Capture the cell that displays the provided text and extract its [X, Y] central coordinate. 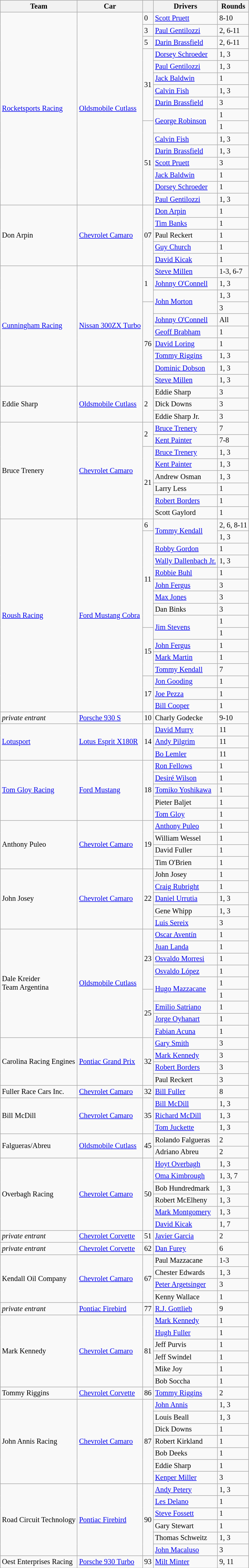
John Annis Racing [39, 1441]
Hugo Mazzacane [186, 989]
Robby Gordon [186, 549]
0 [148, 18]
Jorge Oyhanart [186, 1019]
Porsche 930 Turbo [110, 1562]
76 [148, 344]
Falgueras/Abreu [39, 1146]
Cunningham Racing [39, 326]
Gary Smith [186, 1043]
62 [148, 1248]
07 [148, 235]
Drivers [186, 6]
1, 3, 7 [233, 1176]
Wally Dallenbach Jr. [186, 561]
Pontiac Grand Prix [110, 1061]
Richard McDill [186, 1116]
Pieter Baljet [186, 802]
Eddie Sharp Jr. [186, 416]
William Wessel [186, 838]
31 [148, 85]
Rounds [233, 6]
Dan Furey [186, 1248]
Bob Soccha [186, 1381]
Bo Lemler [186, 754]
Hoyt Overbagh [186, 1164]
23 [148, 959]
15 [148, 651]
Kenper Miller [186, 1477]
Peter Argetsinger [186, 1285]
John Macaluso [186, 1550]
90 [148, 1520]
17 [148, 694]
Chester Edwards [186, 1272]
Lotusport [39, 742]
Adriano Abreu [186, 1152]
Hugh Fuller [186, 1333]
Desiré Wilson [186, 778]
Mark Montgomery [186, 1212]
19 [148, 844]
Jon Gooding [186, 682]
9, 11 [233, 1562]
Osvaldo López [186, 971]
Fuller Race Cars Inc. [39, 1091]
86 [148, 1393]
Milt Minter [186, 1562]
8-10 [233, 18]
Osvaldo Morresi [186, 959]
David Loring [186, 344]
Road Circuit Technology [39, 1520]
Robert McElheny [186, 1200]
Charly Godecke [186, 718]
Daniel Urrutia [186, 899]
Ron Fellows [186, 766]
81 [148, 1351]
All [233, 320]
Andrew Osman [186, 477]
Robbie Buhl [186, 573]
Bill Cooper [186, 706]
Geoff Brabham [186, 332]
Team [39, 6]
Andy Petery [186, 1490]
Emilio Satriano [186, 1007]
Carolina Racing Engines [39, 1061]
Tom Juckette [186, 1128]
1-3, 6-7 [233, 272]
Thomas Schweitz [186, 1538]
50 [148, 1194]
Scott Gaylord [186, 513]
93 [148, 1562]
Fabian Acuna [186, 1031]
Kendall Oil Company [39, 1278]
9 [233, 1309]
Dan Binks [186, 609]
David Murry [186, 730]
David Fuller [186, 850]
Car [110, 6]
87 [148, 1441]
Kenny Wallace [186, 1297]
Lotus Esprit X180R [110, 742]
Tom Gloy [186, 814]
Max Jones [186, 597]
Oest Enterprises Racing [39, 1562]
Mark Martin [186, 658]
Bill Fuller [186, 1091]
1, 7 [233, 1224]
Andy Pilgrim [186, 742]
Joe Pezza [186, 694]
Jeff Purvis [186, 1345]
10 [148, 718]
Jim Stevens [186, 627]
Gene Whipp [186, 911]
Paul Mazzacane [186, 1261]
67 [148, 1278]
45 [148, 1146]
9-10 [233, 718]
Louis Beall [186, 1417]
Porsche 930 S [110, 718]
John Annis [186, 1405]
Dominic Dobson [186, 368]
25 [148, 1013]
22 [148, 899]
Bob Deeks [186, 1453]
Juan Landa [186, 947]
14 [148, 742]
Rolando Falgueras [186, 1140]
Tim Banks [186, 223]
Ford Mustang Cobra [110, 615]
1-3 [233, 1261]
35 [148, 1116]
77 [148, 1309]
Rocketsports Racing [39, 109]
Gary Stewart [186, 1526]
R.J. Gottlieb [186, 1309]
George Robinson [186, 120]
Robert Kirkland [186, 1441]
5 [148, 42]
Ford Mustang [110, 790]
Oma Kimbrough [186, 1176]
Guy Church [186, 247]
Dale Kreider Team Argentina [39, 983]
Steve Fossett [186, 1514]
Tim O'Brien [186, 862]
Nissan 300ZX Turbo [110, 326]
Les Delano [186, 1502]
Bob Hundredmark [186, 1188]
Javier Garcia [186, 1236]
Roush Racing [39, 615]
7-8 [233, 440]
Larry Less [186, 489]
Luis Sereix [186, 923]
Tomiko Yoshikawa [186, 790]
18 [148, 790]
Craig Rubright [186, 886]
Oscar Aventín [186, 935]
Tom Gloy Racing [39, 790]
Jeff Swindel [186, 1357]
2, 6, 8-11 [233, 525]
John Morton [186, 302]
Overbagh Racing [39, 1194]
21 [148, 483]
Mike Joy [186, 1369]
8 [233, 1091]
